Extract the [X, Y] coordinate from the center of the cell holding the provided text.  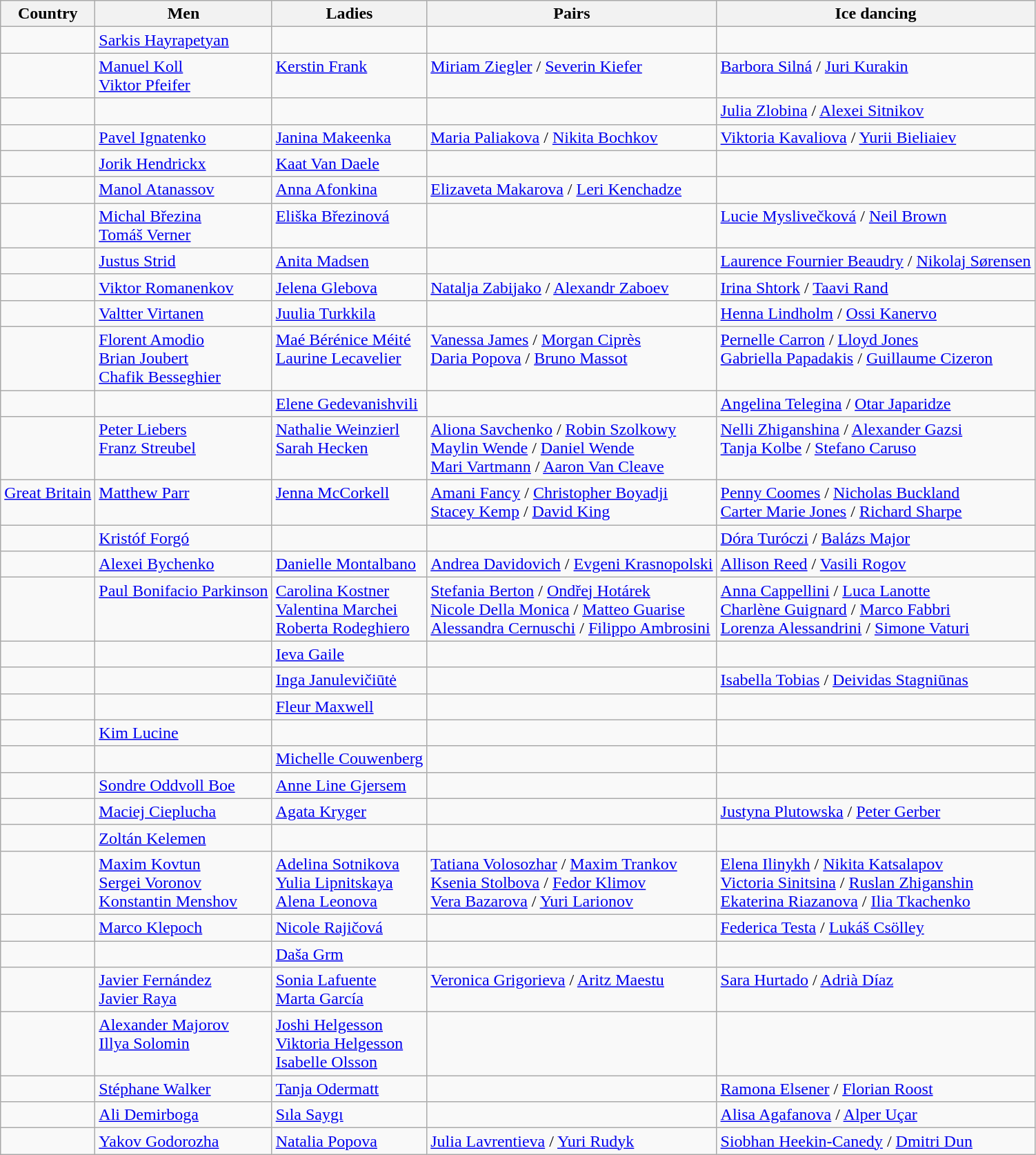
Viktoria Kavaliova / Yurii Bieliaiev [876, 137]
Michal Březina Tomáš Verner [183, 225]
Sara Hurtado / Adrià Díaz [876, 989]
Anna Cappellini / Luca Lanotte Charlène Guignard / Marco Fabbri Lorenza Alessandrini / Simone Vaturi [876, 609]
Miriam Ziegler / Severin Kiefer [572, 76]
Julia Lavrentieva / Yuri Rudyk [572, 1141]
Anna Afonkina [349, 190]
Juulia Turkkila [349, 313]
Inga Janulevičiūtė [349, 680]
Great Britain [48, 502]
Vanessa James / Morgan Ciprès Daria Popova / Bruno Massot [572, 358]
Amani Fancy / Christopher Boyadji Stacey Kemp / David King [572, 502]
Kristóf Forgó [183, 538]
Laurence Fournier Beaudry / Nikolaj Sørensen [876, 261]
Alexei Bychenko [183, 564]
Daša Grm [349, 954]
Jorik Hendrickx [183, 164]
Ramona Elsener / Florian Roost [876, 1089]
Elizaveta Makarova / Leri Kenchadze [572, 190]
Men [183, 14]
Maé Bérénice Méité Laurine Lecavelier [349, 358]
Sıla Saygı [349, 1115]
Barbora Silná / Juri Kurakin [876, 76]
Anne Line Gjersem [349, 785]
Paul Bonifacio Parkinson [183, 609]
Danielle Montalbano [349, 564]
Kaat Van Daele [349, 164]
Sarkis Hayrapetyan [183, 40]
Yakov Godorozha [183, 1141]
Kerstin Frank [349, 76]
Nicole Rajičová [349, 927]
Eliška Březinová [349, 225]
Jelena Glebova [349, 287]
Maxim Kovtun Sergei Voronov Konstantin Menshov [183, 882]
Zoltán Kelemen [183, 838]
Matthew Parr [183, 502]
Maria Paliakova / Nikita Bochkov [572, 137]
Andrea Davidovich / Evgeni Krasnopolski [572, 564]
Country [48, 14]
Janina Makeenka [349, 137]
Alexander Majorov Illya Solomin [183, 1044]
Natalia Popova [349, 1141]
Pernelle Carron / Lloyd Jones Gabriella Papadakis / Guillaume Cizeron [876, 358]
Michelle Couwenberg [349, 759]
Pairs [572, 14]
Ieva Gaile [349, 654]
Valtter Virtanen [183, 313]
Aliona Savchenko / Robin Szolkowy Maylin Wende / Daniel Wende Mari Vartmann / Aaron Van Cleave [572, 448]
Kim Lucine [183, 733]
Siobhan Heekin-Canedy / Dmitri Dun [876, 1141]
Ali Demirboga [183, 1115]
Maciej Cieplucha [183, 811]
Peter Liebers Franz Streubel [183, 448]
Angelina Telegina / Otar Japaridze [876, 404]
Federica Testa / Lukáš Csölley [876, 927]
Agata Kryger [349, 811]
Tatiana Volosozhar / Maxim Trankov Ksenia Stolbova / Fedor Klimov Vera Bazarova / Yuri Larionov [572, 882]
Fleur Maxwell [349, 707]
Sonia Lafuente Marta García [349, 989]
Irina Shtork / Taavi Rand [876, 287]
Veronica Grigorieva / Aritz Maestu [572, 989]
Dóra Turóczi / Balázs Major [876, 538]
Justyna Plutowska / Peter Gerber [876, 811]
Tanja Odermatt [349, 1089]
Viktor Romanenkov [183, 287]
Joshi Helgesson Viktoria Helgesson Isabelle Olsson [349, 1044]
Henna Lindholm / Ossi Kanervo [876, 313]
Anita Madsen [349, 261]
Pavel Ignatenko [183, 137]
Manol Atanassov [183, 190]
Jenna McCorkell [349, 502]
Stéphane Walker [183, 1089]
Elena Ilinykh / Nikita Katsalapov Victoria Sinitsina / Ruslan Zhiganshin Ekaterina Riazanova / Ilia Tkachenko [876, 882]
Carolina Kostner Valentina Marchei Roberta Rodeghiero [349, 609]
Marco Klepoch [183, 927]
Nathalie Weinzierl Sarah Hecken [349, 448]
Julia Zlobina / Alexei Sitnikov [876, 111]
Lucie Myslivečková / Neil Brown [876, 225]
Allison Reed / Vasili Rogov [876, 564]
Florent Amodio Brian Joubert Chafik Besseghier [183, 358]
Alisa Agafanova / Alper Uçar [876, 1115]
Javier Fernández Javier Raya [183, 989]
Adelina Sotnikova Yulia Lipnitskaya Alena Leonova [349, 882]
Natalja Zabijako / Alexandr Zaboev [572, 287]
Ice dancing [876, 14]
Sondre Oddvoll Boe [183, 785]
Isabella Tobias / Deividas Stagniūnas [876, 680]
Justus Strid [183, 261]
Penny Coomes / Nicholas Buckland Carter Marie Jones / Richard Sharpe [876, 502]
Manuel Koll Viktor Pfeifer [183, 76]
Nelli Zhiganshina / Alexander Gazsi Tanja Kolbe / Stefano Caruso [876, 448]
Elene Gedevanishvili [349, 404]
Stefania Berton / Ondřej Hotárek Nicole Della Monica / Matteo Guarise Alessandra Cernuschi / Filippo Ambrosini [572, 609]
Ladies [349, 14]
